Identify which cell holds the provided text, then report its [X, Y] central coordinate. 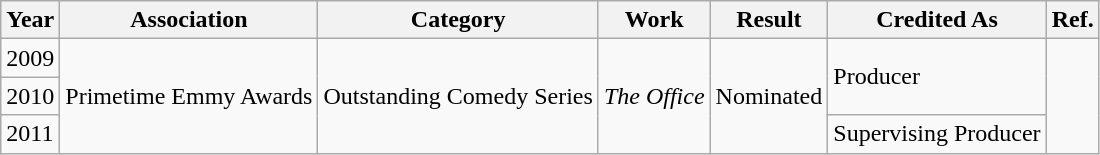
Primetime Emmy Awards [189, 96]
Credited As [937, 20]
Outstanding Comedy Series [458, 96]
2010 [30, 96]
The Office [654, 96]
Result [769, 20]
Work [654, 20]
2009 [30, 58]
Producer [937, 77]
Supervising Producer [937, 134]
2011 [30, 134]
Year [30, 20]
Association [189, 20]
Ref. [1072, 20]
Category [458, 20]
Nominated [769, 96]
